Locate the cell with the specified text and output its [X, Y] center coordinate. 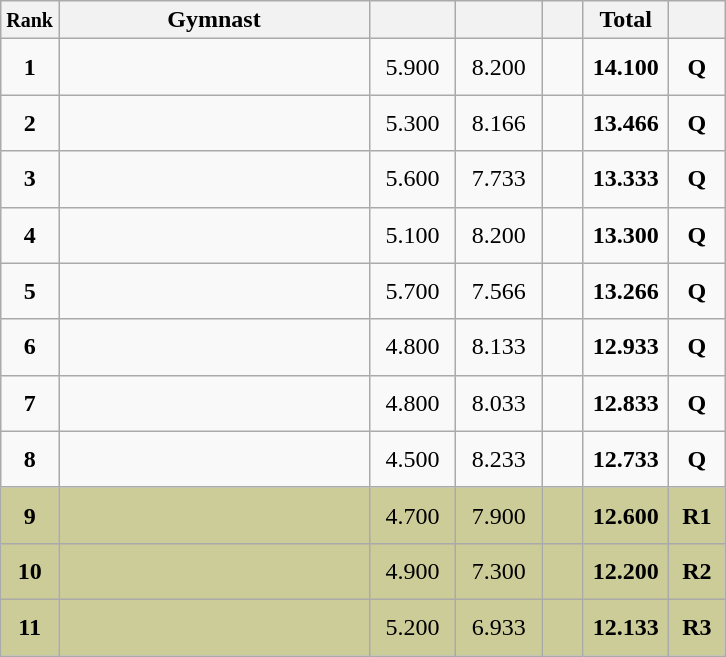
13.333 [626, 179]
R1 [697, 515]
7.300 [499, 571]
8.133 [499, 347]
8.166 [499, 123]
5.900 [413, 67]
8.233 [499, 459]
12.200 [626, 571]
5.700 [413, 291]
7 [30, 403]
10 [30, 571]
4.500 [413, 459]
5 [30, 291]
8 [30, 459]
8.033 [499, 403]
Gymnast [214, 20]
11 [30, 627]
7.733 [499, 179]
R2 [697, 571]
13.466 [626, 123]
12.733 [626, 459]
12.133 [626, 627]
3 [30, 179]
4 [30, 235]
Total [626, 20]
Rank [30, 20]
12.833 [626, 403]
5.600 [413, 179]
R3 [697, 627]
1 [30, 67]
14.100 [626, 67]
5.100 [413, 235]
2 [30, 123]
9 [30, 515]
4.900 [413, 571]
4.700 [413, 515]
6 [30, 347]
13.266 [626, 291]
6.933 [499, 627]
13.300 [626, 235]
7.900 [499, 515]
12.933 [626, 347]
12.600 [626, 515]
7.566 [499, 291]
5.200 [413, 627]
5.300 [413, 123]
